From the cell containing the given text, extract its center point as [x, y] coordinate. 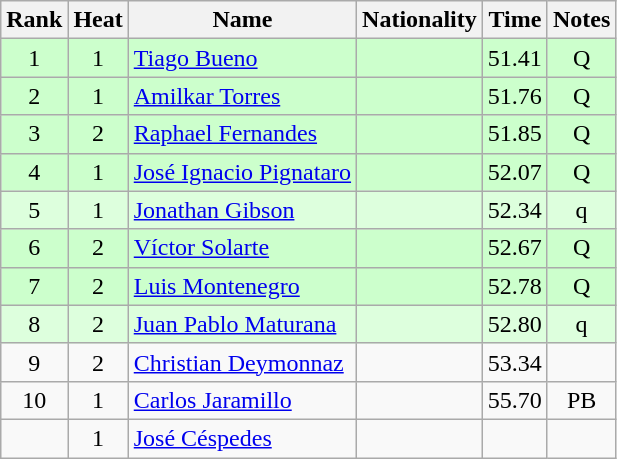
6 [34, 248]
Jonathan Gibson [242, 210]
Amilkar Torres [242, 96]
Rank [34, 20]
51.76 [514, 96]
Nationality [420, 20]
52.07 [514, 172]
PB [581, 400]
5 [34, 210]
Víctor Solarte [242, 248]
Tiago Bueno [242, 58]
52.34 [514, 210]
Juan Pablo Maturana [242, 324]
4 [34, 172]
Notes [581, 20]
53.34 [514, 362]
3 [34, 134]
José Céspedes [242, 438]
9 [34, 362]
Carlos Jaramillo [242, 400]
Raphael Fernandes [242, 134]
Time [514, 20]
Christian Deymonnaz [242, 362]
Heat [98, 20]
52.67 [514, 248]
8 [34, 324]
51.41 [514, 58]
7 [34, 286]
10 [34, 400]
51.85 [514, 134]
52.78 [514, 286]
Luis Montenegro [242, 286]
José Ignacio Pignataro [242, 172]
Name [242, 20]
52.80 [514, 324]
55.70 [514, 400]
